Search for the cell housing the specified text and yield its [X, Y] center coordinate. 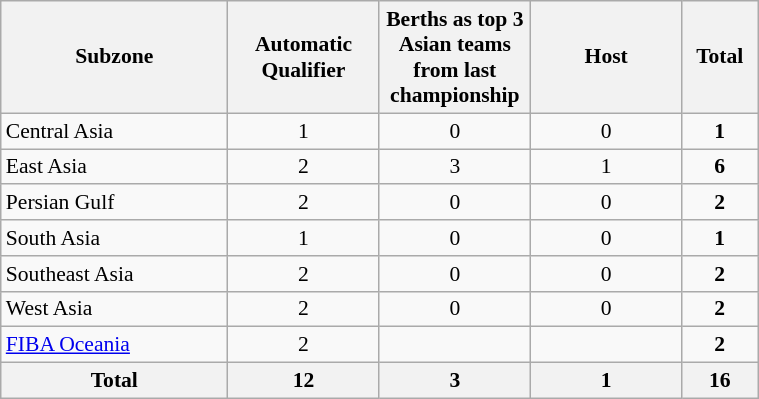
Subzone [114, 57]
16 [720, 381]
Host [606, 57]
West Asia [114, 309]
South Asia [114, 238]
Southeast Asia [114, 274]
East Asia [114, 167]
FIBA Oceania [114, 345]
12 [304, 381]
Central Asia [114, 131]
Persian Gulf [114, 203]
6 [720, 167]
Automatic Qualifier [304, 57]
Berths as top 3 Asian teams from last championship [454, 57]
